Scan for the cell matching the given text and deliver its (x, y) coordinate at center. 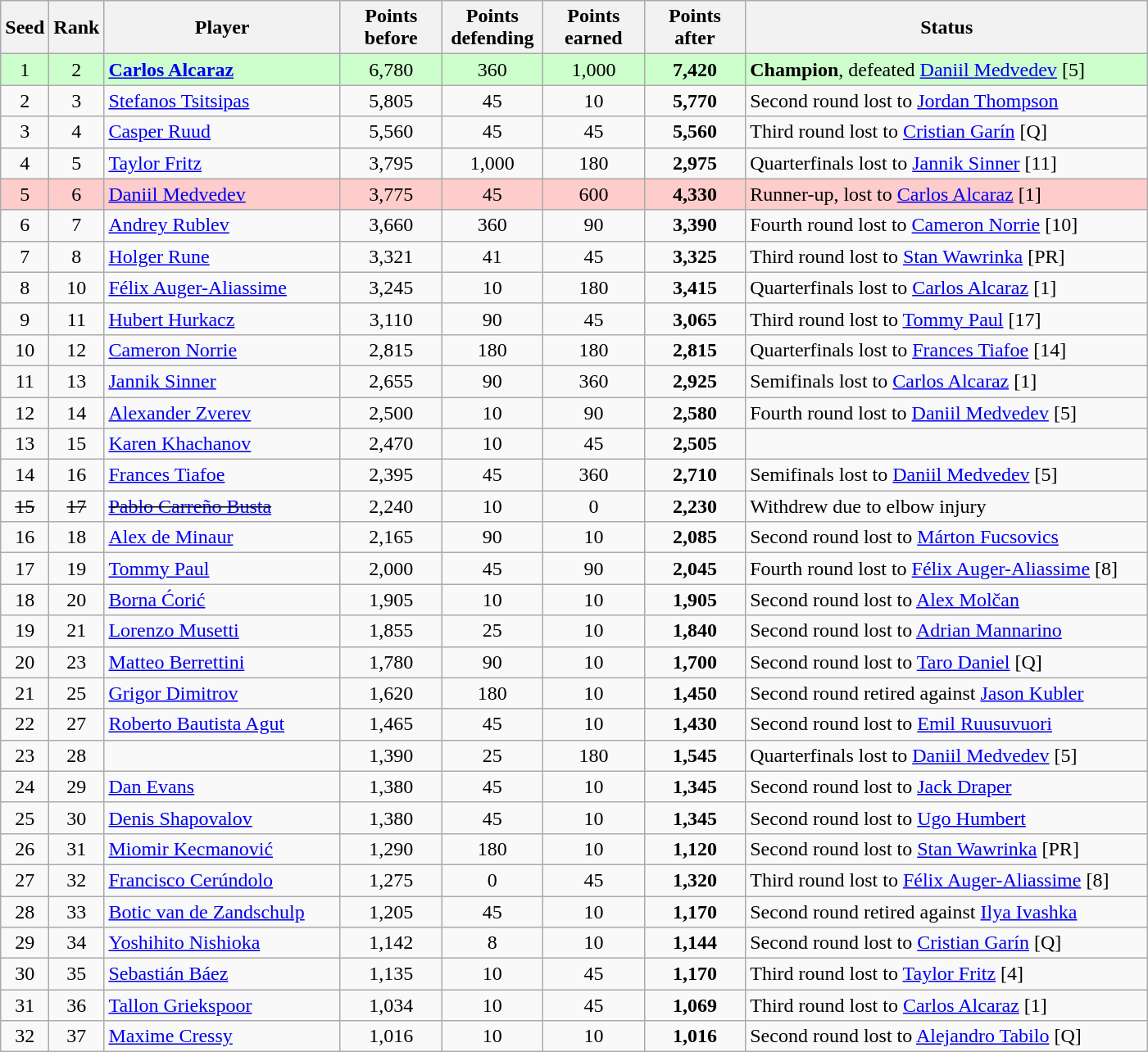
Third round lost to Taylor Fritz [4] (947, 974)
Maxime Cressy (223, 1036)
3,775 (391, 194)
1,144 (695, 943)
Tommy Paul (223, 569)
Roberto Bautista Agut (223, 724)
Second round retired against Jason Kubler (947, 693)
Withdrew due to elbow injury (947, 506)
Francisco Cerúndolo (223, 880)
Denis Shapovalov (223, 818)
2,165 (391, 537)
Yoshihito Nishioka (223, 943)
Félix Auger-Aliassime (223, 288)
1,034 (391, 1005)
2,470 (391, 444)
Borna Ćorić (223, 600)
600 (594, 194)
Alexander Zverev (223, 412)
26 (25, 849)
2,655 (391, 381)
Fourth round lost to Cameron Norrie [10] (947, 225)
Fourth round lost to Daniil Medvedev [5] (947, 412)
24 (25, 787)
1,120 (695, 849)
1,320 (695, 880)
Alex de Minaur (223, 537)
9 (25, 319)
4,330 (695, 194)
2,240 (391, 506)
Miomir Kecmanović (223, 849)
1,430 (695, 724)
Second round lost to Cristian Garín [Q] (947, 943)
3,321 (391, 256)
Botic van de Zandschulp (223, 912)
Taylor Fritz (223, 163)
2,975 (695, 163)
1,069 (695, 1005)
Cameron Norrie (223, 350)
Second round lost to Márton Fucsovics (947, 537)
33 (77, 912)
Points earned (594, 28)
Casper Ruud (223, 132)
Grigor Dimitrov (223, 693)
Sebastián Báez (223, 974)
1,855 (391, 631)
1,205 (391, 912)
Matteo Berrettini (223, 662)
Second round lost to Alejandro Tabilo [Q] (947, 1036)
22 (25, 724)
Frances Tiafoe (223, 475)
2,230 (695, 506)
Jannik Sinner (223, 381)
Third round lost to Carlos Alcaraz [1] (947, 1005)
Tallon Griekspoor (223, 1005)
Seed (25, 28)
1,275 (391, 880)
Player (223, 28)
Second round lost to Adrian Mannarino (947, 631)
Points defending (492, 28)
Second round lost to Stan Wawrinka [PR] (947, 849)
36 (77, 1005)
Second round lost to Jack Draper (947, 787)
Second round lost to Jordan Thompson (947, 101)
2,045 (695, 569)
7,420 (695, 70)
2,000 (391, 569)
1,450 (695, 693)
Fourth round lost to Félix Auger-Aliassime [8] (947, 569)
Second round lost to Taro Daniel [Q] (947, 662)
Hubert Hurkacz (223, 319)
Third round lost to Cristian Garín [Q] (947, 132)
2,710 (695, 475)
2,580 (695, 412)
Pablo Carreño Busta (223, 506)
3,415 (695, 288)
1 (25, 70)
Second round retired against Ilya Ivashka (947, 912)
1,390 (391, 755)
Quarterfinals lost to Carlos Alcaraz [1] (947, 288)
1,142 (391, 943)
Second round lost to Ugo Humbert (947, 818)
Third round lost to Stan Wawrinka [PR] (947, 256)
Carlos Alcaraz (223, 70)
Daniil Medvedev (223, 194)
Quarterfinals lost to Frances Tiafoe [14] (947, 350)
3,795 (391, 163)
Runner-up, lost to Carlos Alcaraz [1] (947, 194)
1,545 (695, 755)
2,085 (695, 537)
Semifinals lost to Daniil Medvedev [5] (947, 475)
2,925 (695, 381)
3,110 (391, 319)
Semifinals lost to Carlos Alcaraz [1] (947, 381)
3,245 (391, 288)
5,770 (695, 101)
1,780 (391, 662)
Status (947, 28)
5,805 (391, 101)
2,395 (391, 475)
Andrey Rublev (223, 225)
Quarterfinals lost to Jannik Sinner [11] (947, 163)
Points before (391, 28)
1,700 (695, 662)
6,780 (391, 70)
34 (77, 943)
Third round lost to Félix Auger-Aliassime [8] (947, 880)
Second round lost to Emil Ruusuvuori (947, 724)
1,620 (391, 693)
3,660 (391, 225)
37 (77, 1036)
35 (77, 974)
3,390 (695, 225)
Lorenzo Musetti (223, 631)
1,290 (391, 849)
Champion, defeated Daniil Medvedev [5] (947, 70)
1,465 (391, 724)
Points after (695, 28)
3,325 (695, 256)
Stefanos Tsitsipas (223, 101)
41 (492, 256)
Third round lost to Tommy Paul [17] (947, 319)
Dan Evans (223, 787)
2,505 (695, 444)
Second round lost to Alex Molčan (947, 600)
3,065 (695, 319)
2,500 (391, 412)
Holger Rune (223, 256)
1,135 (391, 974)
Rank (77, 28)
Karen Khachanov (223, 444)
1,840 (695, 631)
Quarterfinals lost to Daniil Medvedev [5] (947, 755)
